Output the (X, Y) coordinate of the center of the cell containing the given text.  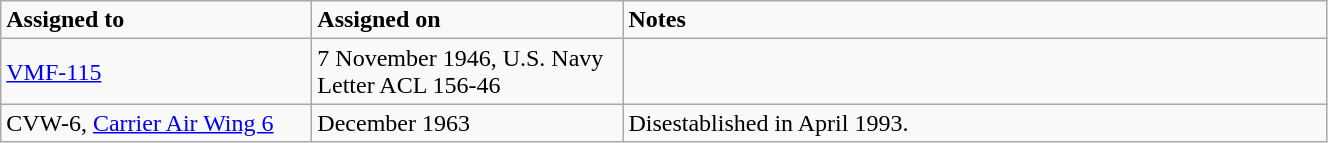
Assigned to (156, 20)
7 November 1946, U.S. Navy Letter ACL 156-46 (468, 72)
VMF-115 (156, 72)
CVW-6, Carrier Air Wing 6 (156, 123)
Disestablished in April 1993. (975, 123)
Notes (975, 20)
Assigned on (468, 20)
December 1963 (468, 123)
